Locate the cell with the specified text and output its (x, y) center coordinate. 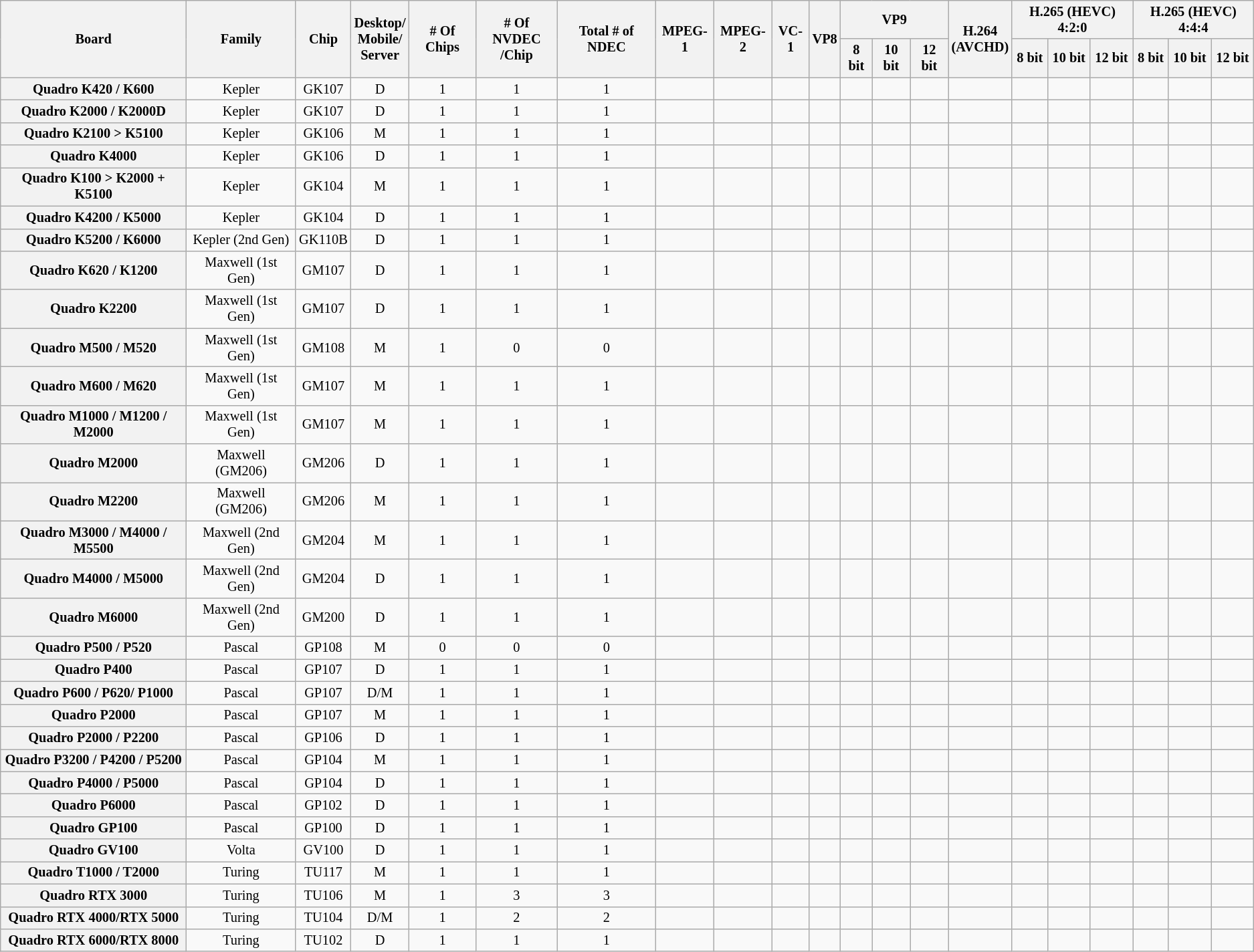
VP9 (895, 19)
Quadro P2000 (94, 715)
H.264(AVCHD) (980, 39)
Quadro K5200 / K6000 (94, 240)
Quadro M2200 (94, 501)
Quadro K2200 (94, 309)
Volta (241, 850)
Quadro RTX 3000 (94, 895)
GK110B (324, 240)
Quadro P6000 (94, 805)
Quadro M3000 / M4000 / M5500 (94, 540)
Quadro K2000 / K2000D (94, 111)
Quadro K4200 / K5000 (94, 217)
# Of Chips (442, 39)
Chip (324, 39)
Desktop/Mobile/Server (380, 39)
Family (241, 39)
Quadro P4000 / P5000 (94, 783)
Quadro P600 / P620/ P1000 (94, 693)
VP8 (825, 39)
Quadro T1000 / T2000 (94, 872)
TU104 (324, 918)
VC-1 (791, 39)
Quadro K620 / K1200 (94, 270)
Quadro RTX 6000/RTX 8000 (94, 940)
GP106 (324, 737)
GM200 (324, 617)
Quadro RTX 4000/RTX 5000 (94, 918)
Quadro K2100 > K5100 (94, 134)
Quadro P3200 / P4200 / P5200 (94, 760)
Quadro P400 (94, 670)
TU106 (324, 895)
Quadro M2000 (94, 463)
TU102 (324, 940)
Total # of NDEC (606, 39)
Quadro M4000 / M5000 (94, 578)
MPEG-1 (685, 39)
GM108 (324, 348)
Quadro GV100 (94, 850)
MPEG-2 (742, 39)
H.265 (HEVC) 4:4:4 (1193, 19)
# Of NVDEC/Chip (517, 39)
Quadro P2000 / P2200 (94, 737)
GP102 (324, 805)
Quadro M500 / M520 (94, 348)
GP100 (324, 828)
Quadro M6000 (94, 617)
Quadro K100 > K2000 + K5100 (94, 187)
GP108 (324, 648)
Board (94, 39)
Quadro P500 / P520 (94, 648)
TU117 (324, 872)
Quadro M600 / M620 (94, 386)
GV100 (324, 850)
H.265 (HEVC) 4:2:0 (1073, 19)
Quadro M1000 / M1200 / M2000 (94, 425)
Quadro K4000 (94, 156)
Quadro K420 / K600 (94, 89)
Quadro GP100 (94, 828)
Kepler (2nd Gen) (241, 240)
